Find where the given text appears and provide that cell's center as (x, y) coordinate. 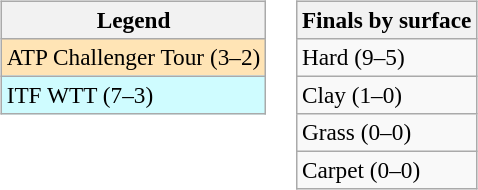
Carpet (0–0) (387, 171)
ITF WTT (7–3) (133, 95)
Clay (1–0) (387, 95)
Legend (133, 20)
Grass (0–0) (387, 133)
Finals by surface (387, 20)
Hard (9–5) (387, 57)
ATP Challenger Tour (3–2) (133, 57)
